Return (x, y) of the center of cell containing provided text 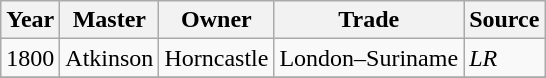
Year (30, 20)
Horncastle (216, 58)
London–Suriname (369, 58)
Owner (216, 20)
Trade (369, 20)
Source (504, 20)
1800 (30, 58)
LR (504, 58)
Master (110, 20)
Atkinson (110, 58)
